Extract the [x, y] coordinate from the center of the cell holding the provided text.  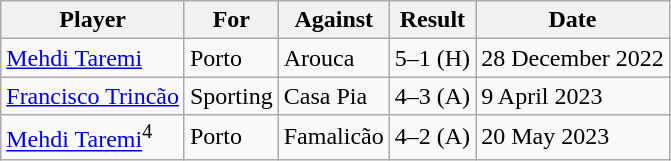
For [231, 20]
Famalicão [334, 138]
28 December 2022 [573, 58]
Result [432, 20]
9 April 2023 [573, 96]
Sporting [231, 96]
Player [93, 20]
20 May 2023 [573, 138]
5–1 (H) [432, 58]
4–2 (A) [432, 138]
4–3 (A) [432, 96]
Mehdi Taremi [93, 58]
Date [573, 20]
Francisco Trincão [93, 96]
Casa Pia [334, 96]
Mehdi Taremi4 [93, 138]
Arouca [334, 58]
Against [334, 20]
